Pinpoint the cell where the given text exists, returning its (x, y) midpoint coordinate. 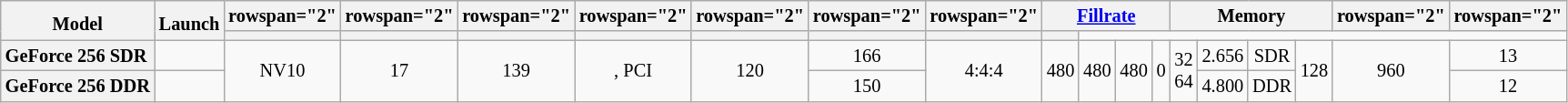
12 (1508, 86)
, PCI (633, 71)
166 (868, 56)
13 (1508, 56)
SDR (1271, 56)
Model (78, 20)
NV10 (282, 71)
Launch (189, 20)
960 (1392, 71)
DDR (1271, 86)
Fillrate (1106, 15)
Memory (1251, 15)
150 (868, 86)
139 (517, 71)
GeForce 256 SDR (78, 56)
3264 (1184, 71)
2.656 (1223, 56)
17 (400, 71)
128 (1314, 71)
120 (749, 71)
4.800 (1223, 86)
4:4:4 (984, 71)
0 (1161, 71)
GeForce 256 DDR (78, 86)
